From the cell containing the given text, extract its center point as (x, y) coordinate. 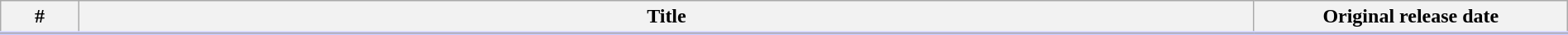
Title (667, 17)
# (40, 17)
Original release date (1411, 17)
